Return the (X, Y) coordinate for the center point of the cell that contains the specified text.  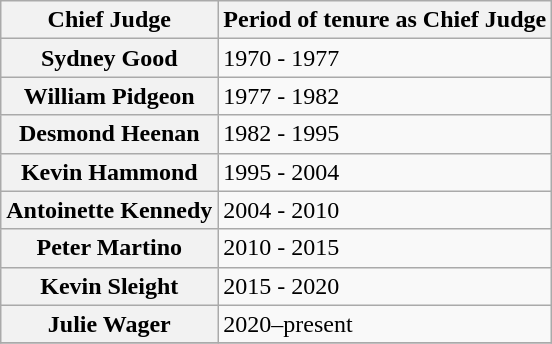
1977 - 1982 (385, 96)
Period of tenure as Chief Judge (385, 20)
1982 - 1995 (385, 134)
Peter Martino (110, 248)
1995 - 2004 (385, 172)
Kevin Sleight (110, 286)
Julie Wager (110, 324)
Desmond Heenan (110, 134)
2010 - 2015 (385, 248)
Kevin Hammond (110, 172)
1970 - 1977 (385, 58)
William Pidgeon (110, 96)
2020–present (385, 324)
2004 - 2010 (385, 210)
Antoinette Kennedy (110, 210)
Chief Judge (110, 20)
2015 - 2020 (385, 286)
Sydney Good (110, 58)
